Determine the [x, y] coordinate at the center of the cell enclosing the given text.  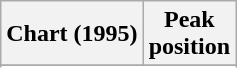
Chart (1995) [72, 34]
Peakposition [189, 34]
